Capture the cell that displays the provided text and extract its [x, y] central coordinate. 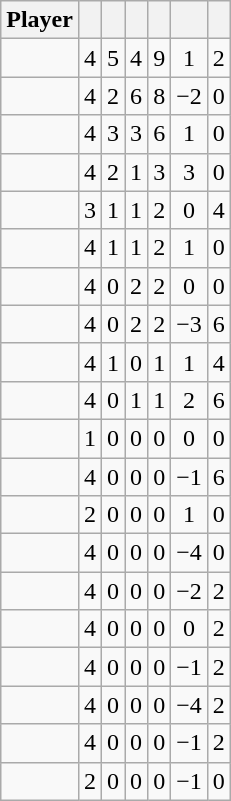
Player [40, 20]
5 [114, 58]
8 [160, 96]
9 [160, 58]
−3 [190, 324]
